Identify which cell holds the provided text, then report its [X, Y] central coordinate. 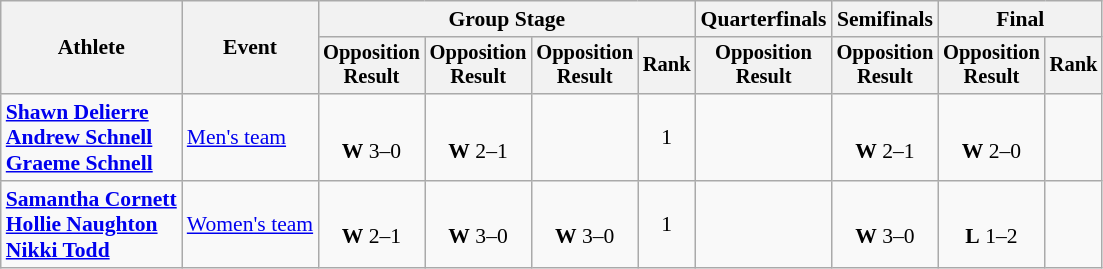
Shawn DelierreAndrew SchnellGraeme Schnell [92, 138]
Group Stage [506, 19]
L 1–2 [992, 224]
Athlete [92, 48]
Men's team [250, 138]
Samantha CornettHollie NaughtonNikki Todd [92, 224]
Event [250, 48]
Women's team [250, 224]
Final [1020, 19]
W 2–0 [992, 138]
Quarterfinals [764, 19]
Semifinals [886, 19]
